Detect which cell encompasses the target text, then output its (X, Y) center coordinate. 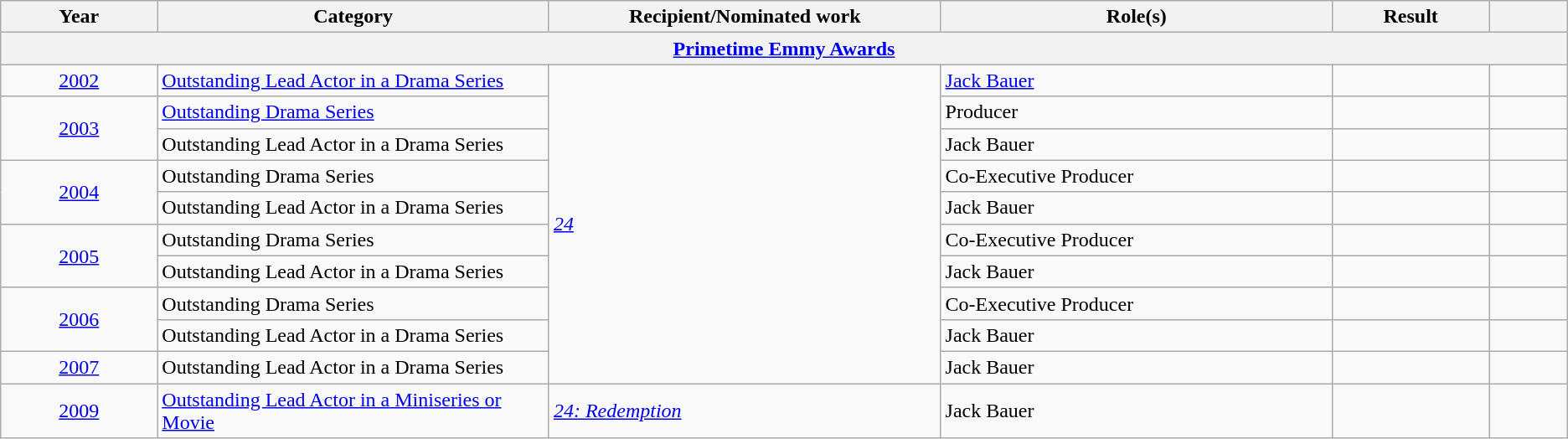
2007 (79, 367)
24 (745, 225)
2002 (79, 80)
2005 (79, 256)
24: Redemption (745, 411)
Outstanding Lead Actor in a Miniseries or Movie (353, 411)
2006 (79, 319)
Role(s) (1137, 17)
Primetime Emmy Awards (784, 49)
2003 (79, 128)
2004 (79, 192)
2009 (79, 411)
Producer (1137, 112)
Category (353, 17)
Result (1411, 17)
Year (79, 17)
Recipient/Nominated work (745, 17)
